Scan for the cell matching the given text and deliver its [x, y] coordinate at center. 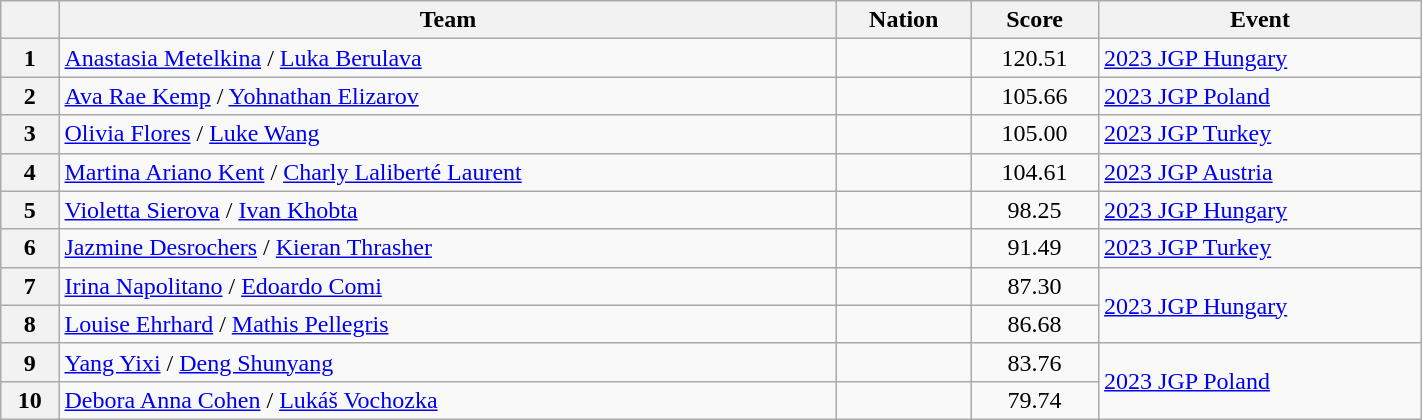
Jazmine Desrochers / Kieran Thrasher [448, 248]
79.74 [1035, 400]
1 [30, 58]
10 [30, 400]
105.00 [1035, 134]
Yang Yixi / Deng Shunyang [448, 362]
86.68 [1035, 324]
Ava Rae Kemp / Yohnathan Elizarov [448, 96]
Debora Anna Cohen / Lukáš Vochozka [448, 400]
Nation [904, 20]
7 [30, 286]
83.76 [1035, 362]
Martina Ariano Kent / Charly Laliberté Laurent [448, 172]
9 [30, 362]
Louise Ehrhard / Mathis Pellegris [448, 324]
Event [1260, 20]
2 [30, 96]
120.51 [1035, 58]
Violetta Sierova / Ivan Khobta [448, 210]
4 [30, 172]
Anastasia Metelkina / Luka Berulava [448, 58]
2023 JGP Austria [1260, 172]
8 [30, 324]
104.61 [1035, 172]
Team [448, 20]
98.25 [1035, 210]
3 [30, 134]
91.49 [1035, 248]
Olivia Flores / Luke Wang [448, 134]
105.66 [1035, 96]
Score [1035, 20]
6 [30, 248]
Irina Napolitano / Edoardo Comi [448, 286]
5 [30, 210]
87.30 [1035, 286]
